Search for the cell housing the specified text and yield its (x, y) center coordinate. 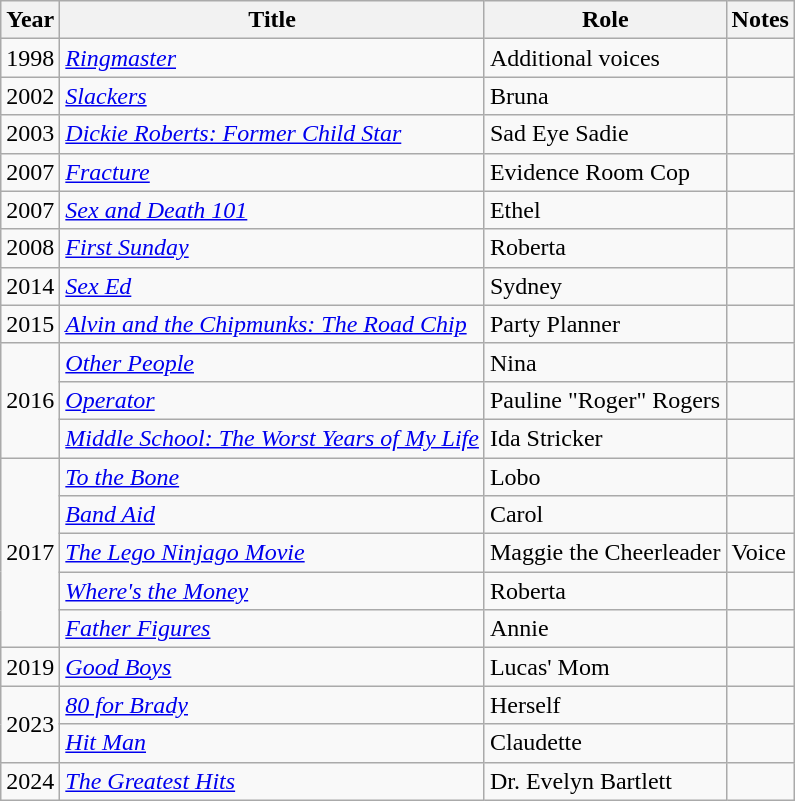
80 for Brady (272, 705)
Sex Ed (272, 286)
2024 (30, 781)
Carol (605, 515)
Operator (272, 400)
Sex and Death 101 (272, 210)
Sydney (605, 286)
Title (272, 20)
Ethel (605, 210)
Good Boys (272, 667)
Year (30, 20)
Ida Stricker (605, 438)
Claudette (605, 743)
Role (605, 20)
2019 (30, 667)
Other People (272, 362)
Hit Man (272, 743)
Sad Eye Sadie (605, 134)
2003 (30, 134)
Middle School: The Worst Years of My Life (272, 438)
Notes (760, 20)
To the Bone (272, 477)
1998 (30, 58)
Father Figures (272, 629)
Bruna (605, 96)
2008 (30, 248)
Annie (605, 629)
Fracture (272, 172)
First Sunday (272, 248)
Where's the Money (272, 591)
Herself (605, 705)
Nina (605, 362)
2017 (30, 553)
Evidence Room Cop (605, 172)
Alvin and the Chipmunks: The Road Chip (272, 324)
Voice (760, 553)
2016 (30, 400)
Pauline "Roger" Rogers (605, 400)
Dr. Evelyn Bartlett (605, 781)
Slackers (272, 96)
Additional voices (605, 58)
Party Planner (605, 324)
2023 (30, 724)
The Lego Ninjago Movie (272, 553)
Maggie the Cheerleader (605, 553)
2014 (30, 286)
2002 (30, 96)
Dickie Roberts: Former Child Star (272, 134)
Lucas' Mom (605, 667)
2015 (30, 324)
Band Aid (272, 515)
Lobo (605, 477)
Ringmaster (272, 58)
The Greatest Hits (272, 781)
